Pinpoint the cell where the given text exists, returning its [X, Y] midpoint coordinate. 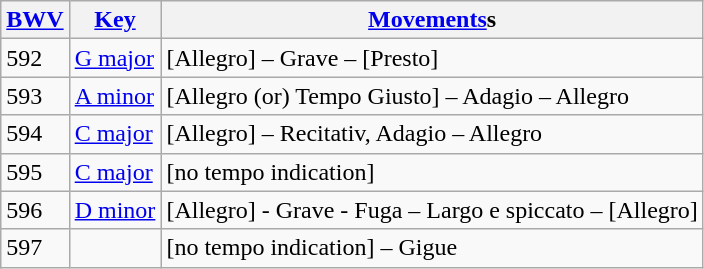
596 [35, 210]
G major [115, 58]
Movementss [432, 20]
BWV [35, 20]
594 [35, 134]
592 [35, 58]
595 [35, 172]
[Allegro] – Grave – [Presto] [432, 58]
593 [35, 96]
D minor [115, 210]
[Allegro (or) Tempo Giusto] – Adagio – Allegro [432, 96]
A minor [115, 96]
[no tempo indication] [432, 172]
Key [115, 20]
597 [35, 248]
[Allegro] – Recitativ, Adagio – Allegro [432, 134]
[Allegro] - Grave - Fuga – Largo e spiccato – [Allegro] [432, 210]
[no tempo indication] – Gigue [432, 248]
